Find where the given text appears and provide that cell's center as [X, Y] coordinate. 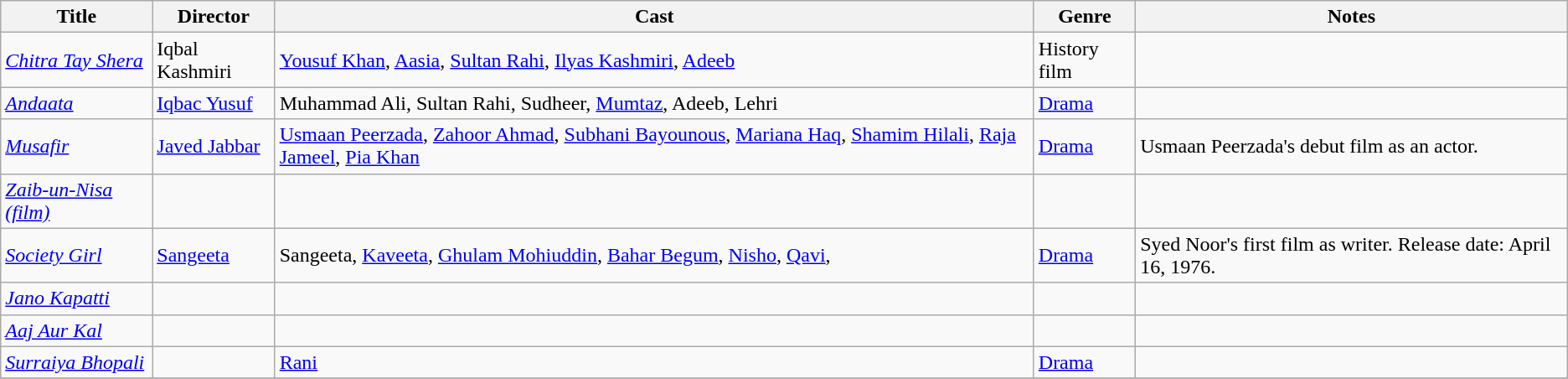
Musafir [77, 146]
Aaj Aur Kal [77, 330]
Sangeeta [214, 255]
Sangeeta, Kaveeta, Ghulam Mohiuddin, Bahar Begum, Nisho, Qavi, [654, 255]
Jano Kapatti [77, 299]
Andaata [77, 103]
Cast [654, 17]
Rani [654, 362]
Javed Jabbar [214, 146]
Surraiya Bhopali [77, 362]
Society Girl [77, 255]
Iqbac Yusuf [214, 103]
Iqbal Kashmiri [214, 60]
Genre [1084, 17]
Zaib-un-Nisa (film) [77, 201]
Muhammad Ali, Sultan Rahi, Sudheer, Mumtaz, Adeeb, Lehri [654, 103]
Yousuf Khan, Aasia, Sultan Rahi, Ilyas Kashmiri, Adeeb [654, 60]
Director [214, 17]
Syed Noor's first film as writer. Release date: April 16, 1976. [1352, 255]
Chitra Tay Shera [77, 60]
Notes [1352, 17]
Usmaan Peerzada, Zahoor Ahmad, Subhani Bayounous, Mariana Haq, Shamim Hilali, Raja Jameel, Pia Khan [654, 146]
Usmaan Peerzada's debut film as an actor. [1352, 146]
History film [1084, 60]
Title [77, 17]
